Return (x, y) of the center of cell containing provided text 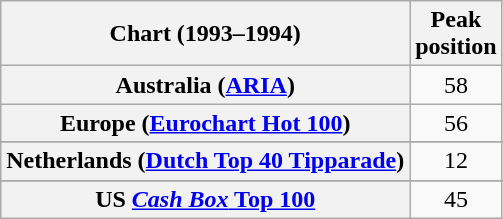
Netherlands (Dutch Top 40 Tipparade) (206, 161)
45 (456, 199)
Peakposition (456, 34)
Europe (Eurochart Hot 100) (206, 123)
US Cash Box Top 100 (206, 199)
56 (456, 123)
58 (456, 85)
12 (456, 161)
Chart (1993–1994) (206, 34)
Australia (ARIA) (206, 85)
